Search for the cell housing the specified text and yield its [x, y] center coordinate. 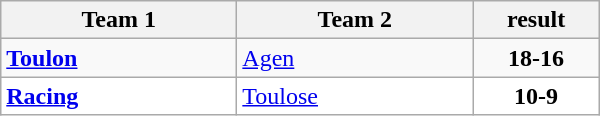
Toulon [119, 58]
Team 2 [355, 20]
Agen [355, 58]
Toulose [355, 96]
18-16 [536, 58]
Team 1 [119, 20]
result [536, 20]
Racing [119, 96]
10-9 [536, 96]
